Find where the given text appears and provide that cell's center as (X, Y) coordinate. 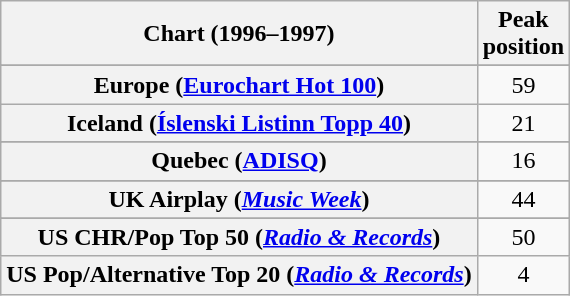
Europe (Eurochart Hot 100) (239, 85)
US Pop/Alternative Top 20 (Radio & Records) (239, 275)
Chart (1996–1997) (239, 34)
59 (523, 85)
4 (523, 275)
21 (523, 123)
UK Airplay (Music Week) (239, 199)
US CHR/Pop Top 50 (Radio & Records) (239, 237)
50 (523, 237)
Peakposition (523, 34)
16 (523, 161)
Iceland (Íslenski Listinn Topp 40) (239, 123)
44 (523, 199)
Quebec (ADISQ) (239, 161)
